Capture the cell that displays the provided text and extract its (x, y) central coordinate. 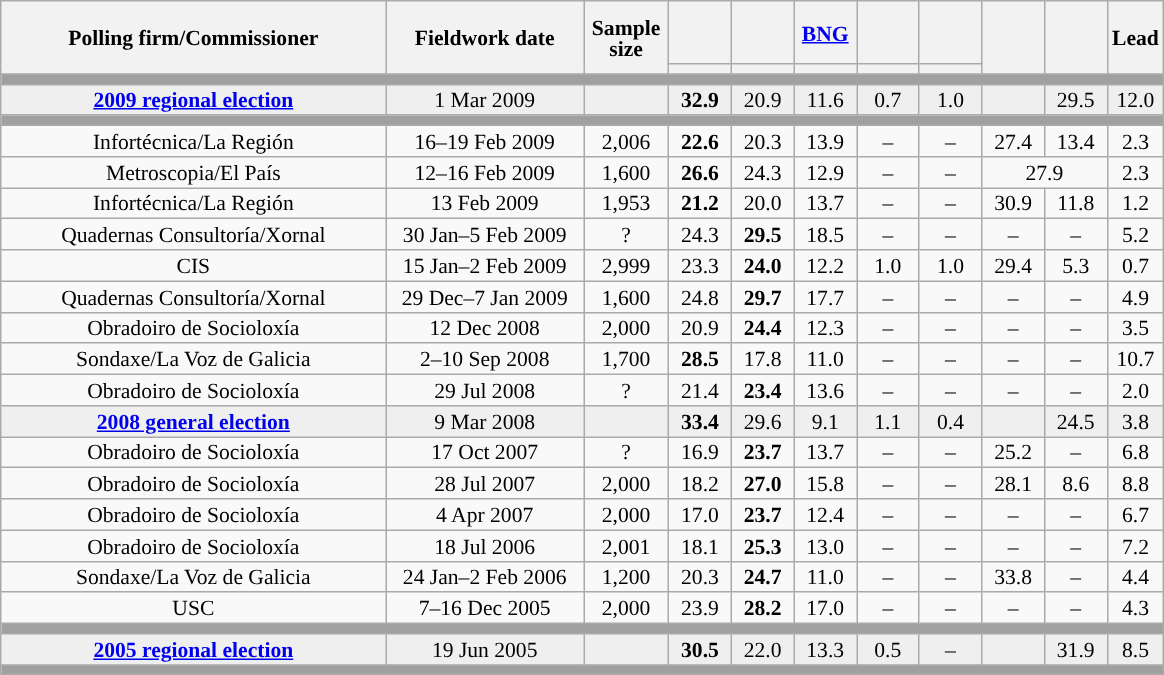
29.7 (762, 296)
2005 regional election (194, 650)
4.3 (1136, 608)
4.9 (1136, 296)
23.3 (700, 266)
12.0 (1136, 100)
18.1 (700, 546)
21.2 (700, 204)
22.0 (762, 650)
0.5 (888, 650)
2,999 (626, 266)
18.5 (826, 234)
7.2 (1136, 546)
9 Mar 2008 (485, 422)
21.4 (700, 390)
8.6 (1076, 484)
29.6 (762, 422)
1,200 (626, 576)
2,006 (626, 142)
4.4 (1136, 576)
1.2 (1136, 204)
24.7 (762, 576)
6.7 (1136, 514)
24.8 (700, 296)
USC (194, 608)
16–19 Feb 2009 (485, 142)
18.2 (700, 484)
24 Jan–2 Feb 2006 (485, 576)
24.5 (1076, 422)
6.8 (1136, 452)
24.0 (762, 266)
2–10 Sep 2008 (485, 360)
31.9 (1076, 650)
12.9 (826, 172)
13.9 (826, 142)
7–16 Dec 2005 (485, 608)
30.9 (1014, 204)
18 Jul 2006 (485, 546)
15.8 (826, 484)
CIS (194, 266)
28.2 (762, 608)
11.6 (826, 100)
29.4 (1014, 266)
25.3 (762, 546)
1,953 (626, 204)
Fieldwork date (485, 38)
13.3 (826, 650)
29 Dec–7 Jan 2009 (485, 296)
2,001 (626, 546)
3.8 (1136, 422)
27.9 (1044, 172)
17.7 (826, 296)
27.4 (1014, 142)
Polling firm/Commissioner (194, 38)
3.5 (1136, 328)
12–16 Feb 2009 (485, 172)
2008 general election (194, 422)
5.2 (1136, 234)
13.0 (826, 546)
27.0 (762, 484)
15 Jan–2 Feb 2009 (485, 266)
1.1 (888, 422)
13.6 (826, 390)
10.7 (1136, 360)
28 Jul 2007 (485, 484)
23.4 (762, 390)
2.0 (1136, 390)
12.4 (826, 514)
12.2 (826, 266)
4 Apr 2007 (485, 514)
28.5 (700, 360)
Lead (1136, 38)
17.8 (762, 360)
12.3 (826, 328)
1 Mar 2009 (485, 100)
30.5 (700, 650)
33.8 (1014, 576)
12 Dec 2008 (485, 328)
8.5 (1136, 650)
Metroscopia/El País (194, 172)
1,700 (626, 360)
5.3 (1076, 266)
20.0 (762, 204)
29 Jul 2008 (485, 390)
13 Feb 2009 (485, 204)
13.4 (1076, 142)
33.4 (700, 422)
19 Jun 2005 (485, 650)
Sample size (626, 38)
22.6 (700, 142)
25.2 (1014, 452)
8.8 (1136, 484)
26.6 (700, 172)
16.9 (700, 452)
28.1 (1014, 484)
30 Jan–5 Feb 2009 (485, 234)
24.4 (762, 328)
BNG (826, 32)
32.9 (700, 100)
17 Oct 2007 (485, 452)
23.9 (700, 608)
9.1 (826, 422)
11.8 (1076, 204)
0.4 (950, 422)
2009 regional election (194, 100)
